Search for the cell housing the specified text and yield its (X, Y) center coordinate. 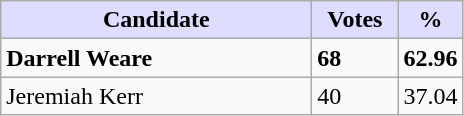
Jeremiah Kerr (156, 96)
% (430, 20)
37.04 (430, 96)
Darrell Weare (156, 58)
62.96 (430, 58)
Votes (355, 20)
Candidate (156, 20)
68 (355, 58)
40 (355, 96)
